Return the [x, y] coordinate for the center point of the cell that contains the specified text.  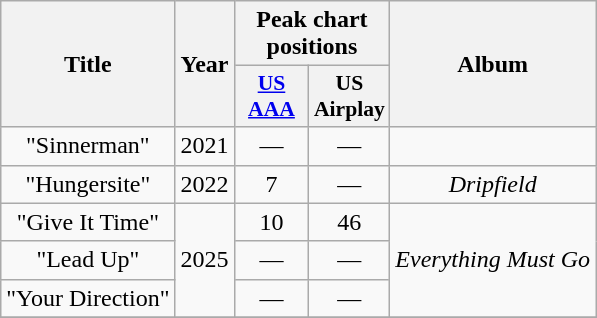
2025 [204, 260]
Year [204, 64]
Album [493, 64]
"Lead Up" [88, 260]
2022 [204, 184]
Title [88, 64]
46 [350, 222]
Peak chart positions [312, 34]
US Airplay [350, 96]
Dripfield [493, 184]
2021 [204, 146]
"Your Direction" [88, 298]
USAAA [272, 96]
Everything Must Go [493, 260]
"Sinnerman" [88, 146]
10 [272, 222]
"Hungersite" [88, 184]
"Give It Time" [88, 222]
7 [272, 184]
